Extract the [x, y] coordinate from the center of the cell holding the provided text.  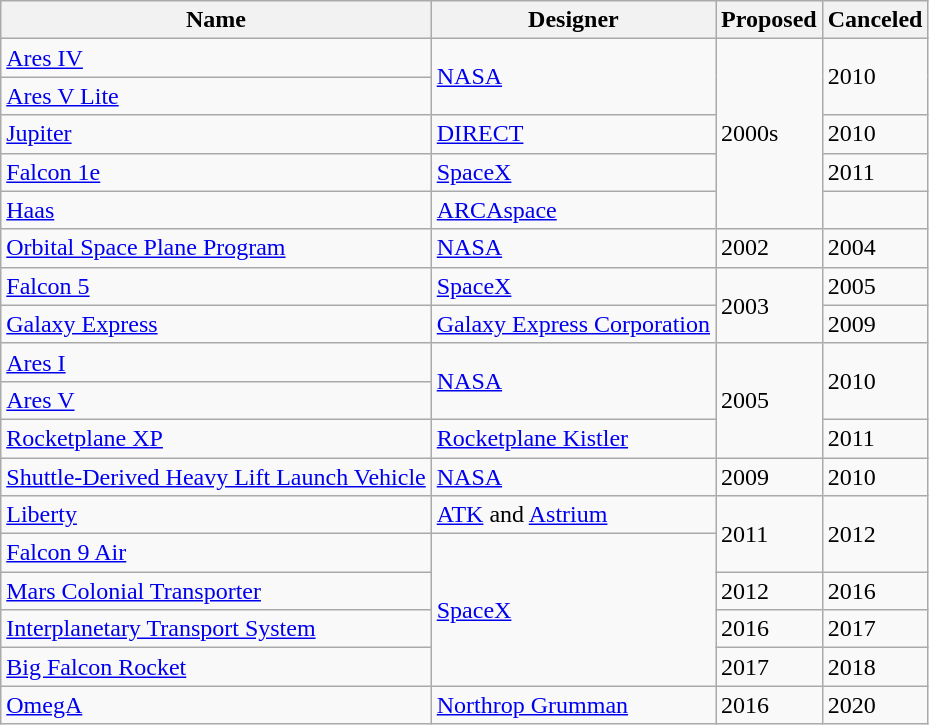
Ares V Lite [216, 96]
2020 [875, 705]
Proposed [770, 20]
Haas [216, 210]
OmegA [216, 705]
Orbital Space Plane Program [216, 248]
2004 [875, 248]
Big Falcon Rocket [216, 667]
Rocketplane XP [216, 438]
2000s [770, 134]
Ares V [216, 400]
Jupiter [216, 134]
Canceled [875, 20]
Falcon 1e [216, 172]
Ares I [216, 362]
Falcon 5 [216, 286]
Galaxy Express [216, 324]
Galaxy Express Corporation [573, 324]
Ares IV [216, 58]
2002 [770, 248]
Liberty [216, 515]
DIRECT [573, 134]
2003 [770, 305]
ARCAspace [573, 210]
ATK and Astrium [573, 515]
Name [216, 20]
Mars Colonial Transporter [216, 591]
Shuttle-Derived Heavy Lift Launch Vehicle [216, 477]
Designer [573, 20]
Interplanetary Transport System [216, 629]
2018 [875, 667]
Rocketplane Kistler [573, 438]
Northrop Grumman [573, 705]
Falcon 9 Air [216, 553]
